Identify which cell holds the provided text, then report its (x, y) central coordinate. 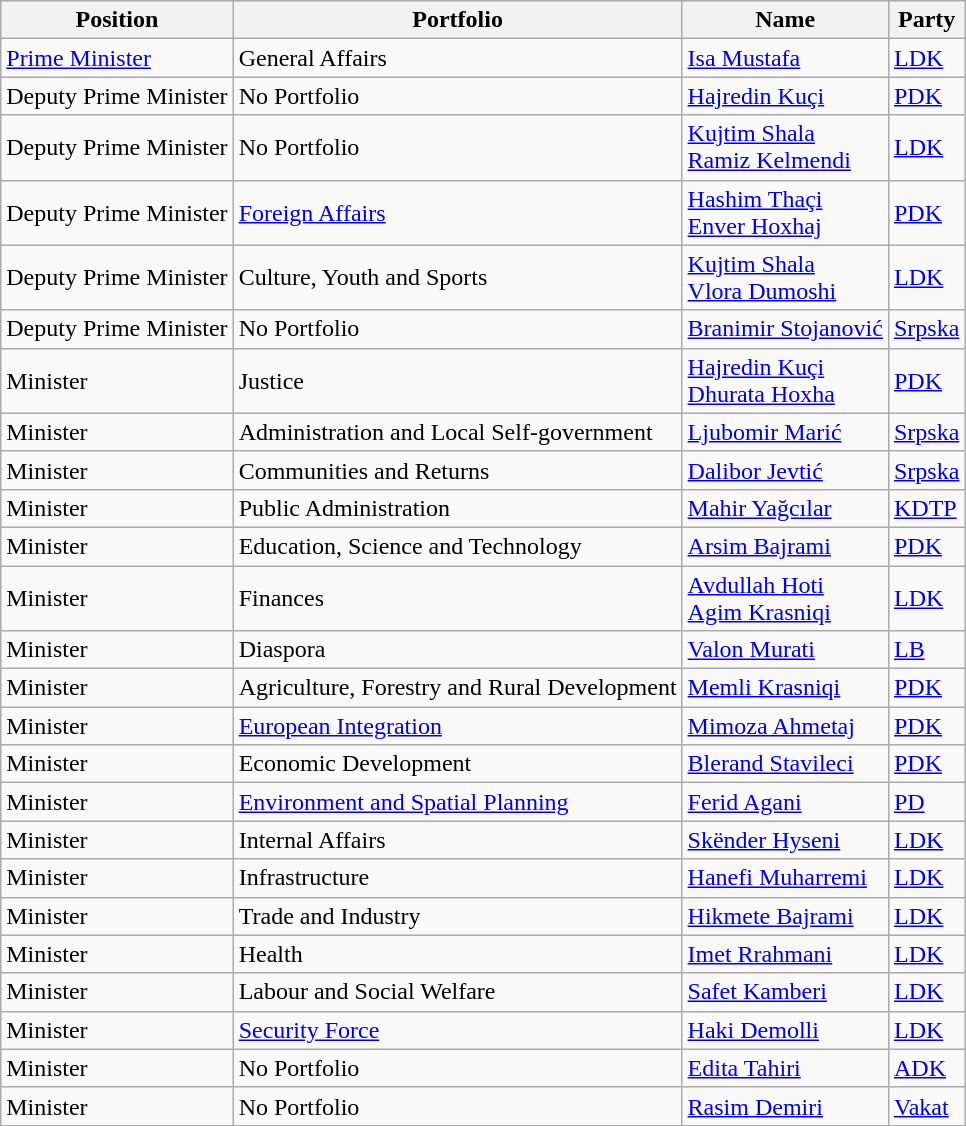
Hajredin Kuçi (785, 96)
Hajredin KuçiDhurata Hoxha (785, 380)
Imet Rrahmani (785, 954)
Kujtim ShalaRamiz Kelmendi (785, 148)
Environment and Spatial Planning (458, 802)
Agriculture, Forestry and Rural Development (458, 688)
Ferid Agani (785, 802)
Communities and Returns (458, 470)
Economic Development (458, 764)
Name (785, 20)
Position (117, 20)
Valon Murati (785, 650)
Dalibor Jevtić (785, 470)
Edita Tahiri (785, 1068)
Internal Affairs (458, 840)
Memli Krasniqi (785, 688)
Mahir Yağcılar (785, 508)
Justice (458, 380)
Rasim Demiri (785, 1106)
KDTP (926, 508)
Hashim ThaçiEnver Hoxhaj (785, 212)
Avdullah HotiAgim Krasniqi (785, 598)
Hanefi Muharremi (785, 878)
Labour and Social Welfare (458, 992)
Ljubomir Marić (785, 432)
Isa Mustafa (785, 58)
Prime Minister (117, 58)
Portfolio (458, 20)
Haki Demolli (785, 1030)
Diaspora (458, 650)
Trade and Industry (458, 916)
General Affairs (458, 58)
Vakat (926, 1106)
Branimir Stojanović (785, 329)
Arsim Bajrami (785, 546)
Hikmete Bajrami (785, 916)
Skënder Hyseni (785, 840)
Security Force (458, 1030)
Party (926, 20)
Safet Kamberi (785, 992)
Public Administration (458, 508)
Education, Science and Technology (458, 546)
Kujtim ShalaVlora Dumoshi (785, 278)
Infrastructure (458, 878)
Finances (458, 598)
European Integration (458, 726)
PD (926, 802)
Mimoza Ahmetaj (785, 726)
Foreign Affairs (458, 212)
Administration and Local Self-government (458, 432)
Blerand Stavileci (785, 764)
Health (458, 954)
ADK (926, 1068)
LB (926, 650)
Culture, Youth and Sports (458, 278)
